Detect which cell encompasses the target text, then output its [X, Y] center coordinate. 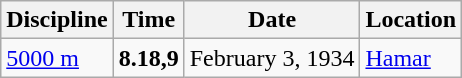
Location [411, 20]
Date [272, 20]
February 3, 1934 [272, 58]
Discipline [57, 20]
Hamar [411, 58]
8.18,9 [148, 58]
5000 m [57, 58]
Time [148, 20]
